Capture the cell that displays the provided text and extract its [x, y] central coordinate. 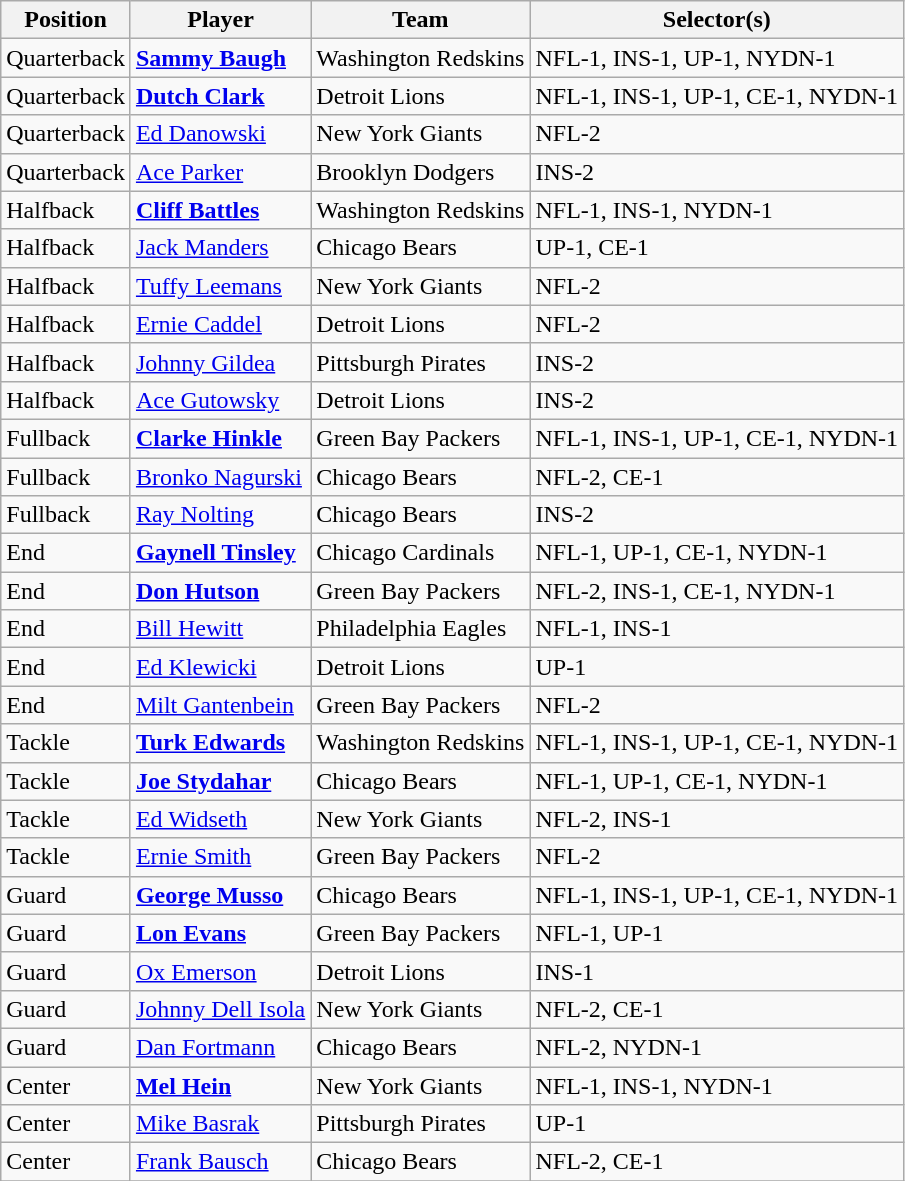
Ox Emerson [220, 971]
NFL-1, INS-1, UP-1, NYDN-1 [717, 58]
Jack Manders [220, 248]
INS-1 [717, 971]
Position [66, 20]
NFL-2, INS-1, CE-1, NYDN-1 [717, 591]
NFL-1, UP-1 [717, 933]
Ray Nolting [220, 515]
Clarke Hinkle [220, 438]
Frank Bausch [220, 1162]
Ernie Caddel [220, 324]
George Musso [220, 895]
Dan Fortmann [220, 1047]
Johnny Dell Isola [220, 1009]
Mel Hein [220, 1085]
Cliff Battles [220, 210]
Milt Gantenbein [220, 705]
Lon Evans [220, 933]
Bill Hewitt [220, 629]
Sammy Baugh [220, 58]
Dutch Clark [220, 96]
NFL-2, INS-1 [717, 819]
NFL-2, NYDN-1 [717, 1047]
Tuffy Leemans [220, 286]
Johnny Gildea [220, 362]
Ace Gutowsky [220, 400]
Ed Klewicki [220, 667]
Joe Stydahar [220, 781]
Gaynell Tinsley [220, 553]
Selector(s) [717, 20]
Philadelphia Eagles [420, 629]
Ed Danowski [220, 134]
Ace Parker [220, 172]
Don Hutson [220, 591]
Ed Widseth [220, 819]
Player [220, 20]
Team [420, 20]
Ernie Smith [220, 857]
Bronko Nagurski [220, 477]
Turk Edwards [220, 743]
Chicago Cardinals [420, 553]
UP-1, CE-1 [717, 248]
NFL-1, INS-1 [717, 629]
Brooklyn Dodgers [420, 172]
Mike Basrak [220, 1124]
